Provide the (X, Y) coordinate of the cell's center where the given text is located.  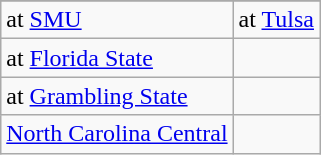
at Tulsa (276, 20)
at SMU (117, 20)
North Carolina Central (117, 134)
at Grambling State (117, 96)
at Florida State (117, 58)
